Locate the cell with the specified text and output its [x, y] center coordinate. 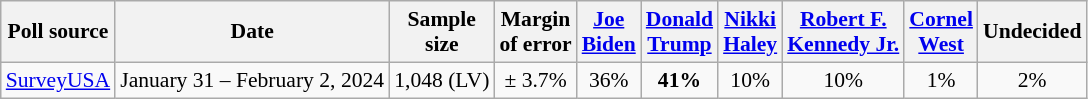
JoeBiden [609, 32]
Undecided [1032, 32]
January 31 – February 2, 2024 [252, 80]
CornelWest [941, 32]
36% [609, 80]
DonaldTrump [680, 32]
Date [252, 32]
1% [941, 80]
Marginof error [535, 32]
41% [680, 80]
± 3.7% [535, 80]
NikkiHaley [750, 32]
2% [1032, 80]
Robert F.Kennedy Jr. [843, 32]
SurveyUSA [58, 80]
Poll source [58, 32]
1,048 (LV) [442, 80]
Samplesize [442, 32]
